Extract the (x, y) coordinate from the center of the cell holding the provided text.  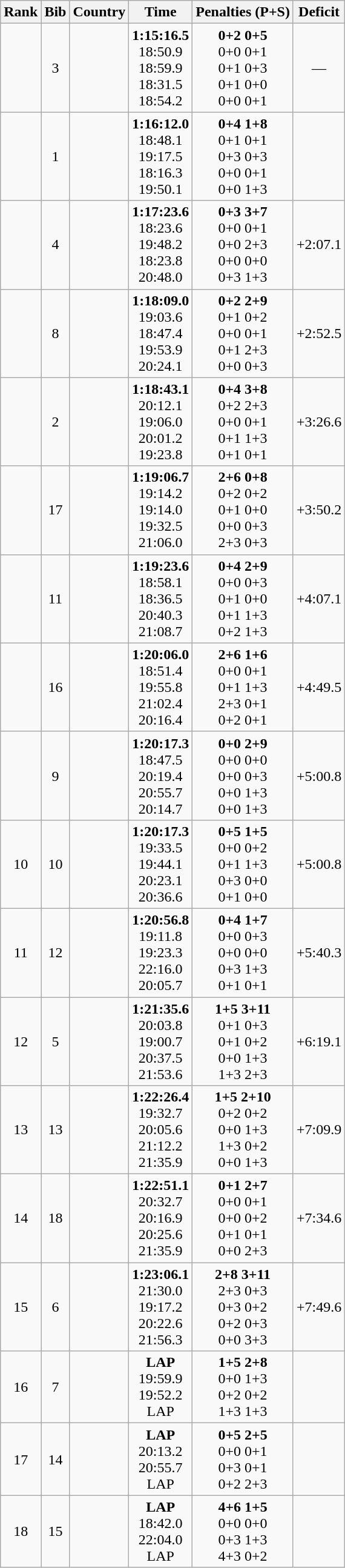
1:23:06.121:30.019:17.220:22.621:56.3 (161, 1307)
1 (56, 156)
0+0 2+90+0 0+00+0 0+30+0 1+30+0 1+3 (243, 776)
1:19:23.618:58.118:36.520:40.321:08.7 (161, 599)
2 (56, 422)
+7:34.6 (318, 1218)
Penalties (P+S) (243, 12)
Rank (21, 12)
+7:49.6 (318, 1307)
+4:49.5 (318, 687)
Bib (56, 12)
Country (99, 12)
1:20:06.018:51.419:55.821:02.420:16.4 (161, 687)
+7:09.9 (318, 1130)
2+6 1+60+0 0+10+1 1+32+3 0+10+2 0+1 (243, 687)
0+5 1+50+0 0+20+1 1+30+3 0+00+1 0+0 (243, 864)
+3:50.2 (318, 510)
LAP19:59.919:52.2LAP (161, 1387)
0+2 0+50+0 0+10+1 0+30+1 0+00+0 0+1 (243, 68)
7 (56, 1387)
0+4 1+70+0 0+30+0 0+00+3 1+30+1 0+1 (243, 952)
1:21:35.620:03.819:00.720:37.521:53.6 (161, 1041)
0+3 3+70+0 0+10+0 2+30+0 0+00+3 1+3 (243, 245)
4 (56, 245)
+6:19.1 (318, 1041)
0+2 2+90+1 0+20+0 0+10+1 2+30+0 0+3 (243, 333)
0+1 2+70+0 0+10+0 0+20+1 0+10+0 2+3 (243, 1218)
1:16:12.018:48.119:17.518:16.319:50.1 (161, 156)
1:20:17.318:47.520:19.420:55.720:14.7 (161, 776)
1:22:51.120:32.720:16.920:25.621:35.9 (161, 1218)
LAP20:13.220:55.7LAP (161, 1459)
3 (56, 68)
0+4 3+80+2 2+30+0 0+10+1 1+30+1 0+1 (243, 422)
5 (56, 1041)
+4:07.1 (318, 599)
1:18:09.019:03.618:47.419:53.920:24.1 (161, 333)
1+5 3+110+1 0+30+1 0+20+0 1+31+3 2+3 (243, 1041)
1:19:06.719:14.219:14.019:32.521:06.0 (161, 510)
Time (161, 12)
6 (56, 1307)
2+6 0+80+2 0+20+1 0+00+0 0+32+3 0+3 (243, 510)
0+4 1+80+1 0+10+3 0+30+0 0+10+0 1+3 (243, 156)
+3:26.6 (318, 422)
LAP18:42.022:04.0LAP (161, 1532)
1:18:43.120:12.119:06.020:01.219:23.8 (161, 422)
1:20:17.319:33.519:44.120:23.120:36.6 (161, 864)
4+6 1+50+0 0+00+3 1+34+3 0+2 (243, 1532)
8 (56, 333)
— (318, 68)
+2:07.1 (318, 245)
9 (56, 776)
0+4 2+90+0 0+30+1 0+00+1 1+30+2 1+3 (243, 599)
2+8 3+112+3 0+30+3 0+20+2 0+30+0 3+3 (243, 1307)
Deficit (318, 12)
1:15:16.518:50.918:59.918:31.518:54.2 (161, 68)
1:20:56.819:11.819:23.322:16.020:05.7 (161, 952)
+2:52.5 (318, 333)
+5:40.3 (318, 952)
1+5 2+80+0 1+30+2 0+21+3 1+3 (243, 1387)
1:17:23.618:23.619:48.218:23.820:48.0 (161, 245)
1+5 2+100+2 0+20+0 1+31+3 0+20+0 1+3 (243, 1130)
1:22:26.419:32.720:05.621:12.221:35.9 (161, 1130)
0+5 2+50+0 0+10+3 0+10+2 2+3 (243, 1459)
